Return the (X, Y) coordinate for the center point of the cell that contains the specified text.  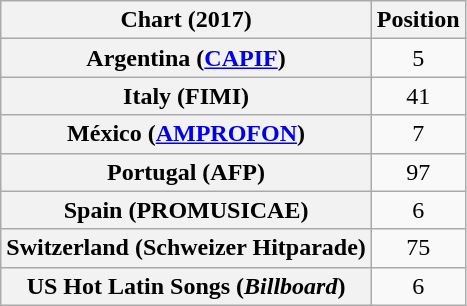
Chart (2017) (186, 20)
México (AMPROFON) (186, 134)
Italy (FIMI) (186, 96)
7 (418, 134)
US Hot Latin Songs (Billboard) (186, 286)
97 (418, 172)
Switzerland (Schweizer Hitparade) (186, 248)
Position (418, 20)
5 (418, 58)
41 (418, 96)
Spain (PROMUSICAE) (186, 210)
Argentina (CAPIF) (186, 58)
Portugal (AFP) (186, 172)
75 (418, 248)
